Detect which cell encompasses the target text, then output its [X, Y] center coordinate. 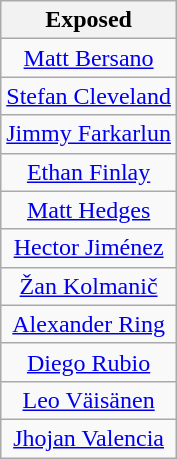
Diego Rubio [89, 362]
Jhojan Valencia [89, 438]
Alexander Ring [89, 324]
Leo Väisänen [89, 400]
Hector Jiménez [89, 248]
Matt Bersano [89, 58]
Ethan Finlay [89, 172]
Žan Kolmanič [89, 286]
Stefan Cleveland [89, 96]
Exposed [89, 20]
Jimmy Farkarlun [89, 134]
Matt Hedges [89, 210]
